For the text-containing cell, return its midpoint in (x, y) coordinate format. 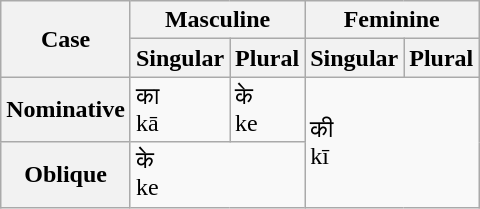
Oblique (66, 174)
कीkī (392, 142)
Case (66, 39)
Masculine (217, 20)
काkā (180, 110)
Nominative (66, 110)
Feminine (392, 20)
